Pinpoint the cell where the given text exists, returning its (X, Y) midpoint coordinate. 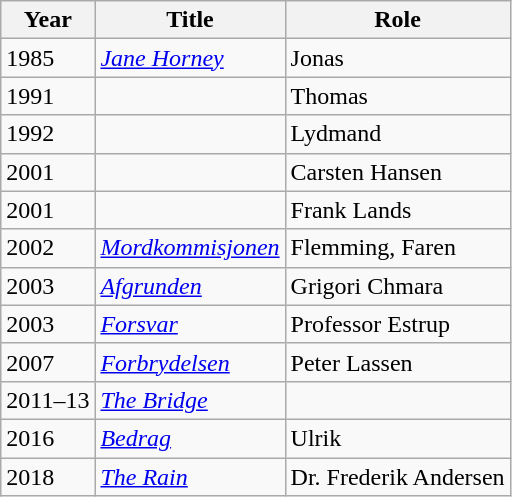
Title (190, 20)
Forsvar (190, 324)
Grigori Chmara (398, 286)
Ulrik (398, 438)
Thomas (398, 96)
2007 (48, 362)
1985 (48, 58)
Mordkommisjonen (190, 248)
Role (398, 20)
The Bridge (190, 400)
2018 (48, 477)
Dr. Frederik Andersen (398, 477)
1991 (48, 96)
Forbrydelsen (190, 362)
1992 (48, 134)
Flemming, Faren (398, 248)
Carsten Hansen (398, 172)
2016 (48, 438)
Peter Lassen (398, 362)
Lydmand (398, 134)
Frank Lands (398, 210)
Jonas (398, 58)
The Rain (190, 477)
Year (48, 20)
Afgrunden (190, 286)
Professor Estrup (398, 324)
Bedrag (190, 438)
2002 (48, 248)
2011–13 (48, 400)
Jane Horney (190, 58)
